Identify which cell holds the provided text, then report its (x, y) central coordinate. 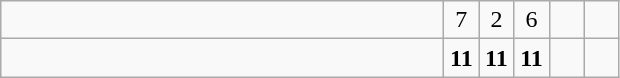
2 (496, 20)
6 (532, 20)
7 (462, 20)
